Return the [X, Y] coordinate for the center point of the cell that contains the specified text.  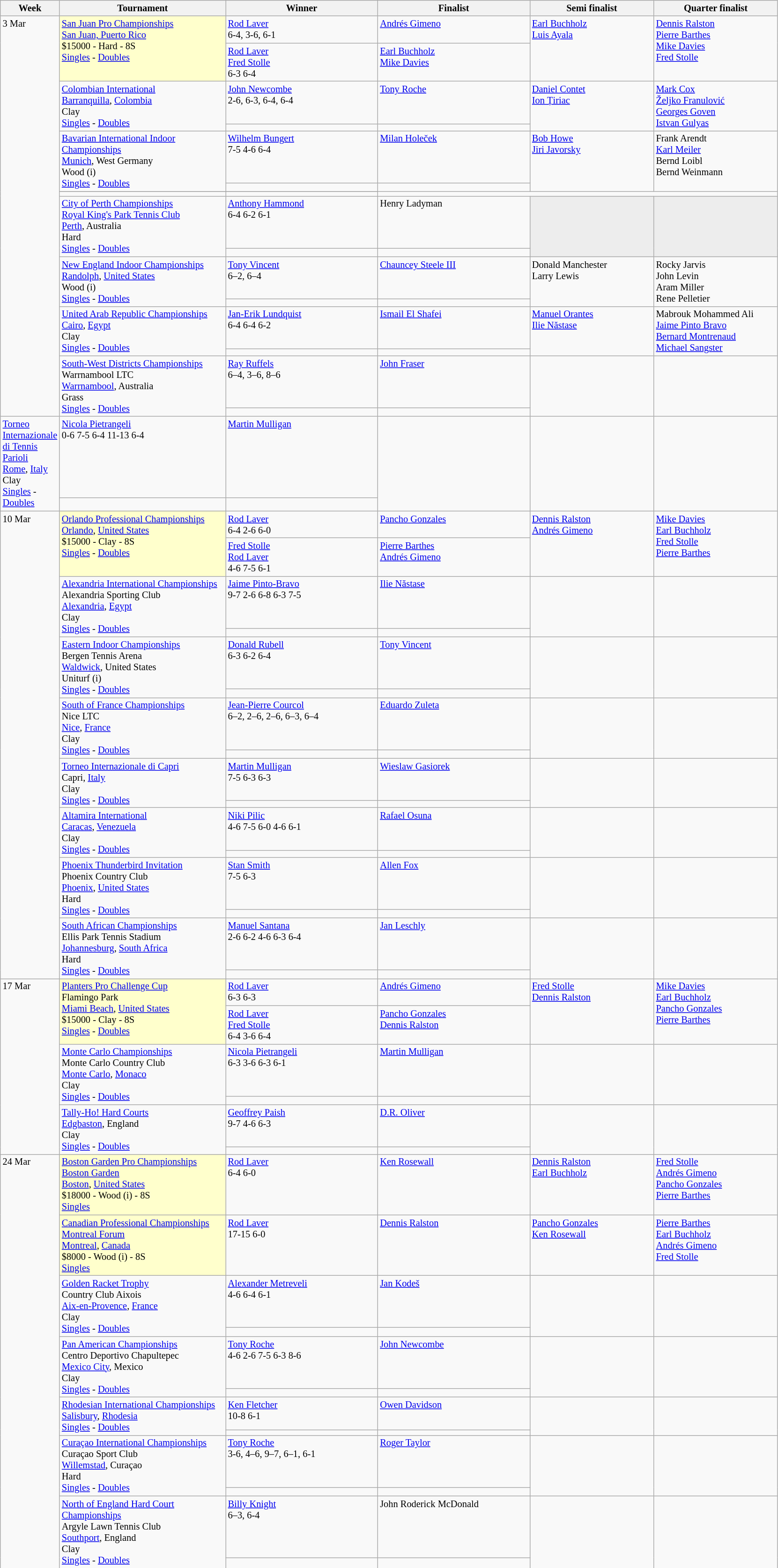
Pancho Gonzales Dennis Ralston [453, 1025]
Alexandria International ChampionshipsAlexandria Sporting ClubAlexandria, EgyptClaySingles - Doubles [142, 606]
Manuel Orantes Ilie Năstase [592, 331]
Nicola Pietrangeli6-3 3-6 6-3 6-1 [302, 1070]
South-West Districts ChampionshipsWarrnambool LTCWarrnambool, AustraliaGrassSingles - Doubles [142, 386]
South African Championships Ellis Park Tennis Stadium Johannesburg, South AfricaHard Singles - Doubles [142, 948]
Bob Howe Jiri Javorsky [592, 161]
Tony Roche4-6 2-6 7-5 6-3 8-6 [302, 1362]
Ken Fletcher10-8 6-1 [302, 1413]
Tony Roche [453, 102]
Fred Stolle Andrés Gimeno Pancho Gonzales Pierre Barthes [716, 1184]
Billy Knight6–3, 6-4 [302, 1527]
Rhodesian International ChampionshipsSalisbury, RhodesiaSingles - Doubles [142, 1416]
Niki Pilic4-6 7-5 6-0 4-6 6-1 [302, 828]
Wilhelm Bungert 7-5 4-6 6-4 [302, 156]
Jan Kodeš [453, 1301]
Quarter finalist [716, 8]
Ken Rosewall [453, 1184]
Rod Laver6-3 6-3 [302, 992]
Orlando Professional ChampionshipsOrlando, United States$15000 - Clay - 8SSingles - Doubles [142, 543]
Rod Laver6-4 6-0 [302, 1184]
Canadian Professional ChampionshipsMontreal ForumMontreal, Canada$8000 - Wood (i) - 8SSingles [142, 1245]
Rod Laver Fred Stolle6-3 6-4 [302, 62]
Dennis Ralston [453, 1245]
Dennis Ralston Earl Buchholz [592, 1184]
Anthony Hammond6-4 6-2 6-1 [302, 222]
Pierre Barthes Andrés Gimeno [453, 557]
Rod Laver6-4, 3-6, 6-1 [302, 30]
Torneo Internazionale di CapriCapri, ItalyClaySingles - Doubles [142, 783]
Earl Buchholz Luis Ayala [592, 49]
Ismail El Shafei [453, 327]
Wieslaw Gasiorek [453, 779]
Winner [302, 8]
Alexander Metreveli4-6 6-4 6-1 [302, 1301]
Bavarian International Indoor ChampionshipsMunich, West GermanyWood (i)Singles - Doubles [142, 161]
Semi finalist [592, 8]
Jaime Pinto-Bravo9-7 2-6 6-8 6-3 7-5 [302, 602]
Pan American Championships Centro Deportivo ChapultepecMexico City, MexicoClaySingles - Doubles [142, 1367]
Colombian International Barranquilla, ColombiaClaySingles - Doubles [142, 106]
Rocky Jarvis John Levin Aram Miller Rene Pelletier [716, 281]
Mike Davies Earl Buchholz Pancho Gonzales Pierre Barthes [716, 1011]
Altamira InternationalCaracas, VenezuelaClaySingles - Doubles [142, 832]
Monte Carlo ChampionshipsMonte Carlo Country ClubMonte Carlo, MonacoClaySingles - Doubles [142, 1074]
Roger Taylor [453, 1461]
City of Perth ChampionshipsRoyal King's Park Tennis ClubPerth, AustraliaHardSingles - Doubles [142, 226]
Eduardo Zuleta [453, 723]
Chauncey Steele III [453, 278]
South of France ChampionshipsNice LTCNice, FranceClaySingles - Doubles [142, 728]
Jan-Erik Lundquist6-4 6-4 6-2 [302, 327]
Tournament [142, 8]
Mark Cox Željko Franulović Georges Goven Istvan Gulyas [716, 106]
Henry Ladyman [453, 222]
Tony Roche3-6, 4–6, 9–7, 6–1, 6-1 [302, 1461]
Nicola Pietrangeli0-6 7-5 6-4 11-13 6-4 [142, 457]
Boston Garden Pro Championships Boston GardenBoston, United States$18000 - Wood (i) - 8SSingles [142, 1184]
Daniel Contet Ion Țiriac [592, 106]
Pierre Barthes Earl Buchholz Andrés Gimeno Fred Stolle [716, 1245]
North of England Hard Court ChampionshipsArgyle Lawn Tennis ClubSouthport, EnglandClaySingles - Doubles [142, 1532]
Curaçao International Championships Curaçao Sport ClubWillemstad, CuraçaoHardSingles - Doubles [142, 1465]
John Roderick McDonald [453, 1527]
San Juan Pro Championships San Juan, Puerto Rico$15000 - Hard - 8SSingles - Doubles [142, 49]
Pancho Gonzales Ken Rosewall [592, 1245]
Ray Ruffels6–4, 3–6, 8–6 [302, 381]
Dennis Ralston Pierre Barthes Mike Davies Fred Stolle [716, 49]
Jean-Pierre Courcol6–2, 2–6, 2–6, 6–3, 6–4 [302, 723]
John Fraser [453, 381]
Pancho Gonzales [453, 525]
Fred Stolle Dennis Ralston [592, 1011]
Mike Davies Earl Buchholz Fred Stolle Pierre Barthes [716, 543]
Donald Rubell6-3 6-2 6-4 [302, 663]
Manuel Santana2-6 6-2 4-6 6-3 6-4 [302, 944]
24 Mar [30, 1361]
10 Mar [30, 745]
17 Mar [30, 1066]
Tony Vincent [453, 663]
Milan Holeček [453, 156]
Tally-Ho! Hard CourtsEdgbaston, EnglandClaySingles - Doubles [142, 1129]
John Newcombe [453, 1362]
Finalist [453, 8]
Donald Manchester Larry Lewis [592, 281]
Rod Laver6-4 2-6 6-0 [302, 525]
Geoffrey Paish9-7 4-6 6-3 [302, 1125]
United Arab Republic ChampionshipsCairo, EgyptClaySingles - Doubles [142, 331]
Phoenix Thunderbird Invitation Phoenix Country Club Phoenix, United StatesHardSingles - Doubles [142, 888]
Owen Davidson [453, 1413]
Fred Stolle Rod Laver4-6 7-5 6-1 [302, 557]
Eastern Indoor Championships Bergen Tennis ArenaWaldwick, United StatesUniturf (i)Singles - Doubles [142, 667]
Martin Mulligan7-5 6-3 6-3 [302, 779]
Planters Pro Challenge Cup Flamingo ParkMiami Beach, United States$15000 - Clay - 8SSingles - Doubles [142, 1011]
Allen Fox [453, 883]
Stan Smith7-5 6-3 [302, 883]
Ilie Năstase [453, 602]
Jan Leschly [453, 944]
Dennis Ralston Andrés Gimeno [592, 543]
3 Mar [30, 216]
Tony Vincent 6–2, 6–4 [302, 278]
Week [30, 8]
Frank Arendt Karl Meiler Bernd Loibl Bernd Weinmann [716, 161]
John Newcombe2-6, 6-3, 6-4, 6-4 [302, 102]
Rod Laver Fred Stolle6-4 3-6 6-4 [302, 1025]
Mabrouk Mohammed Ali Jaime Pinto Bravo Bernard Montrenaud Michael Sangster [716, 331]
Earl Buchholz Mike Davies [453, 62]
Golden Racket TrophyCountry Club AixoisAix-en-Provence, FranceClaySingles - Doubles [142, 1306]
Rod Laver17-15 6-0 [302, 1245]
D.R. Oliver [453, 1125]
New England Indoor ChampionshipsRandolph, United StatesWood (i)Singles - Doubles [142, 281]
Torneo Internazionale di Tennis ParioliRome, ItalyClaySingles - Doubles [30, 464]
Rafael Osuna [453, 828]
